Output the [x, y] coordinate of the center of the cell containing the given text.  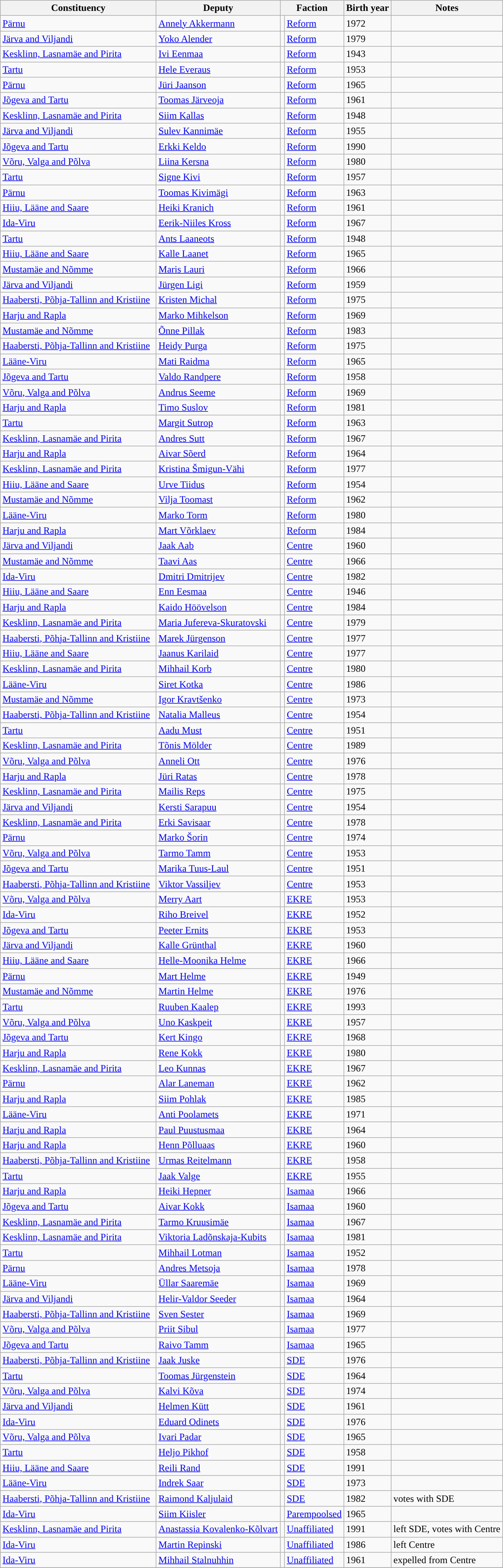
Viktor Vassiljev [218, 884]
Toomas Järveoja [218, 100]
Kaido Höövelson [218, 607]
Marko Šorin [218, 838]
1959 [368, 285]
Sven Sester [218, 1314]
Anti Poolamets [218, 1114]
Kristen Michal [218, 300]
Mihhail Stalnuhhin [218, 1560]
1990 [368, 146]
Kristina Šmigun-Vähi [218, 469]
Marko Mihkelson [218, 315]
Heidy Purga [218, 346]
Ivi Eenmaa [218, 54]
Siim Kiisler [218, 1514]
Dmitri Dmitrijev [218, 576]
Hele Everaus [218, 69]
Merry Aart [218, 899]
Uno Kaskpeit [218, 1022]
Indrek Saar [218, 1483]
Kert Kingo [218, 1038]
Urmas Reitelmann [218, 1160]
Helir-Valdor Seeder [218, 1299]
1949 [368, 976]
Urve Tiidus [218, 484]
Aivar Sõerd [218, 454]
Andrus Seeme [218, 392]
Toomas Kivimägi [218, 193]
Marika Tuus-Laul [218, 868]
Notes [447, 8]
1993 [368, 1007]
Anneli Ott [218, 761]
Tõnis Mölder [218, 746]
Marek Jürgenson [218, 638]
Toomas Jürgenstein [218, 1375]
Mart Helme [218, 976]
Helle-Moonika Helme [218, 961]
Faction [312, 8]
Reili Rand [218, 1468]
Constituency [78, 8]
1985 [368, 1099]
left SDE, votes with Centre [447, 1529]
Alar Laneman [218, 1084]
Priit Sibul [218, 1329]
Marko Torm [218, 515]
Tarmo Kruusimäe [218, 1222]
Raimond Kaljulaid [218, 1499]
expelled from Centre [447, 1560]
1943 [368, 54]
Annely Akkermann [218, 23]
Jaanus Karilaid [218, 653]
Aadu Must [218, 730]
Jüri Ratas [218, 776]
Signe Kivi [218, 177]
1983 [368, 331]
Aivar Kokk [218, 1207]
Siret Kotka [218, 684]
Yoko Alender [218, 39]
Mart Võrklaev [218, 530]
Ruuben Kaalep [218, 1007]
Kalvi Kõva [218, 1391]
Heiki Kranich [218, 208]
Üllar Saaremäe [218, 1283]
Jaak Aab [218, 546]
Erkki Keldo [218, 146]
Eerik-Niiles Kross [218, 223]
Rene Kokk [218, 1053]
left Centre [447, 1545]
Mailis Reps [218, 792]
Kalle Laanet [218, 254]
1972 [368, 23]
Jaak Valge [218, 1176]
Maris Lauri [218, 269]
Vilja Toomast [218, 500]
Martin Repinski [218, 1545]
Parempoolsed [314, 1514]
Maria Jufereva-Skuratovski [218, 623]
Raivo Tamm [218, 1345]
Andres Sutt [218, 438]
Birth year [368, 8]
1971 [368, 1114]
Ants Laaneots [218, 239]
Siim Kallas [218, 115]
Natalia Malleus [218, 715]
Mihhail Lotman [218, 1253]
Taavi Aas [218, 561]
Henn Põlluaas [218, 1145]
Jaak Juske [218, 1360]
Valdo Randpere [218, 377]
Andres Metsoja [218, 1268]
Igor Kravtšenko [218, 700]
Ivari Padar [218, 1437]
Anastassia Kovalenko-Kõlvart [218, 1529]
Liina Kersna [218, 161]
Leo Kunnas [218, 1068]
Heiki Hepner [218, 1191]
Sulev Kannimäe [218, 131]
1946 [368, 592]
Mihhail Korb [218, 669]
1989 [368, 746]
Riho Breivel [218, 914]
Margit Sutrop [218, 423]
Enn Eesmaa [218, 592]
Siim Pohlak [218, 1099]
Õnne Pillak [218, 331]
Paul Puustusmaa [218, 1130]
Mati Raidma [218, 361]
Viktoria Ladõnskaja-Kubits [218, 1237]
Helmen Kütt [218, 1406]
Martin Helme [218, 992]
Timo Suslov [218, 407]
Tarmo Tamm [218, 853]
Jüri Jaanson [218, 85]
Deputy [218, 8]
Jürgen Ligi [218, 285]
Erki Savisaar [218, 822]
Kersti Sarapuu [218, 807]
1968 [368, 1038]
votes with SDE [447, 1499]
Eduard Odinets [218, 1421]
Heljo Pikhof [218, 1453]
Kalle Grünthal [218, 945]
Peeter Ernits [218, 930]
